For the text-containing cell, return its midpoint in (X, Y) coordinate format. 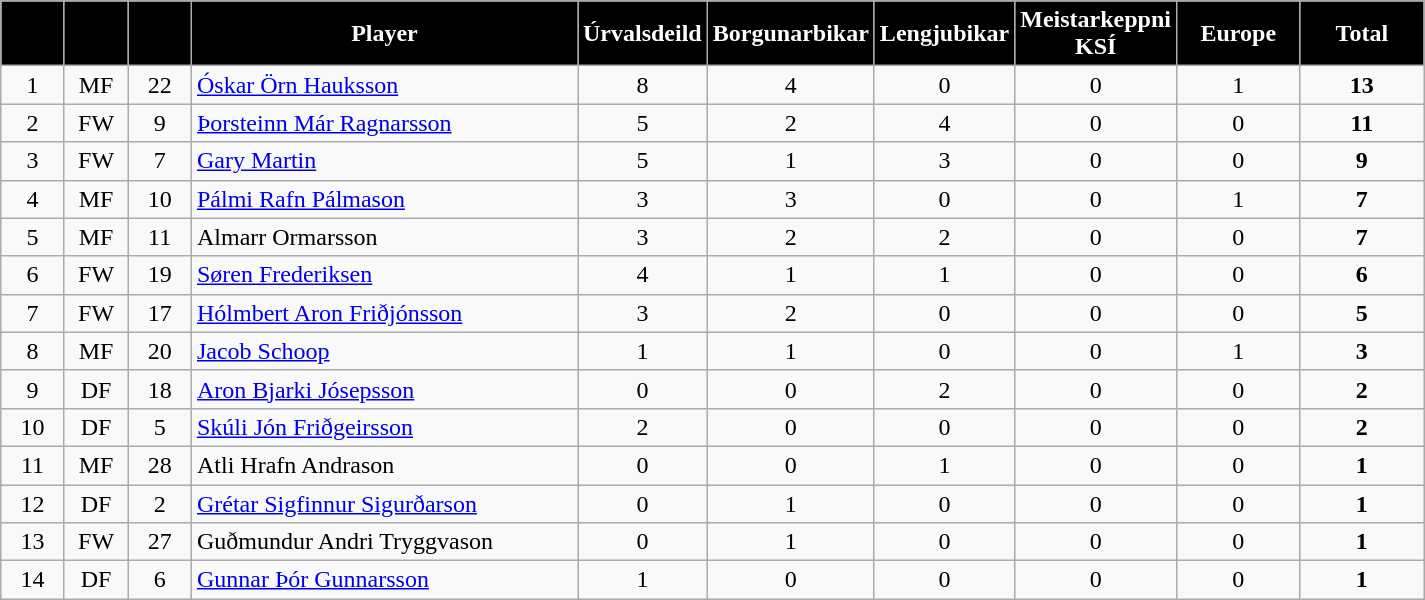
19 (160, 275)
Gunnar Þór Gunnarsson (384, 580)
Almarr Ormarsson (384, 237)
Søren Frederiksen (384, 275)
Gary Martin (384, 161)
Úrvalsdeild (643, 34)
Guðmundur Andri Tryggvason (384, 542)
17 (160, 313)
Skúli Jón Friðgeirsson (384, 427)
Player (384, 34)
27 (160, 542)
Europe (1239, 34)
20 (160, 351)
Borgunarbikar (790, 34)
28 (160, 465)
Atli Hrafn Andrason (384, 465)
Meistarkeppni KSÍ (1096, 34)
22 (160, 85)
Lengjubikar (944, 34)
Total (1362, 34)
Hólmbert Aron Friðjónsson (384, 313)
18 (160, 389)
Þorsteinn Már Ragnarsson (384, 123)
Grétar Sigfinnur Sigurðarson (384, 503)
Pálmi Rafn Pálmason (384, 199)
12 (33, 503)
14 (33, 580)
Jacob Schoop (384, 351)
Aron Bjarki Jósepsson (384, 389)
Óskar Örn Hauksson (384, 85)
